Detect which cell encompasses the target text, then output its (X, Y) center coordinate. 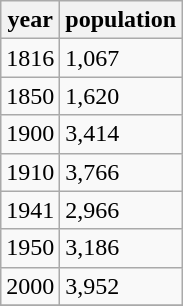
3,766 (121, 172)
1,067 (121, 58)
3,952 (121, 286)
3,414 (121, 134)
1850 (30, 96)
population (121, 20)
1941 (30, 210)
2,966 (121, 210)
1900 (30, 134)
1910 (30, 172)
1,620 (121, 96)
1950 (30, 248)
1816 (30, 58)
year (30, 20)
3,186 (121, 248)
2000 (30, 286)
